Scan for the cell matching the given text and deliver its [X, Y] coordinate at center. 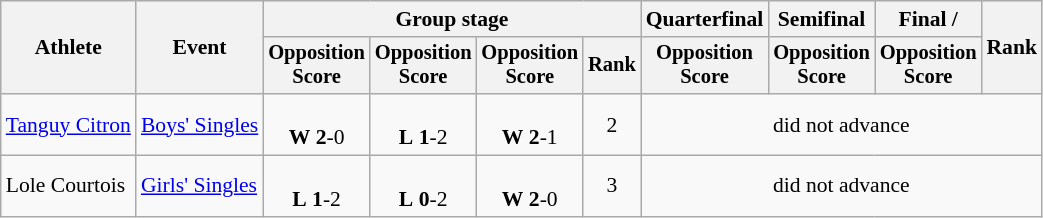
Tanguy Citron [68, 124]
3 [612, 186]
W 2-1 [530, 124]
Boys' Singles [200, 124]
Quarterfinal [705, 19]
Athlete [68, 48]
Semifinal [822, 19]
Group stage [452, 19]
Final / [928, 19]
Event [200, 48]
Lole Courtois [68, 186]
2 [612, 124]
Girls' Singles [200, 186]
L 0-2 [424, 186]
